Detect which cell encompasses the target text, then output its [X, Y] center coordinate. 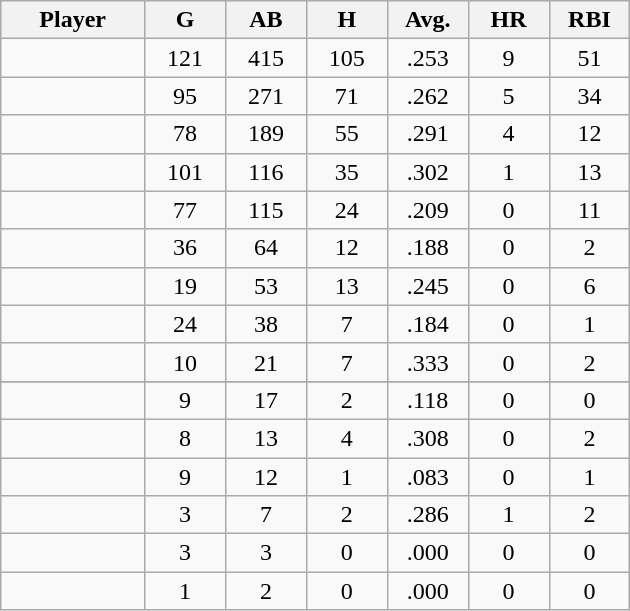
.209 [428, 210]
77 [186, 210]
64 [266, 248]
105 [346, 58]
34 [590, 96]
.302 [428, 172]
.253 [428, 58]
51 [590, 58]
H [346, 20]
Player [73, 20]
116 [266, 172]
17 [266, 400]
.262 [428, 96]
Avg. [428, 20]
.308 [428, 438]
19 [186, 286]
RBI [590, 20]
189 [266, 134]
95 [186, 96]
415 [266, 58]
AB [266, 20]
8 [186, 438]
35 [346, 172]
38 [266, 324]
HR [508, 20]
.188 [428, 248]
36 [186, 248]
G [186, 20]
.291 [428, 134]
271 [266, 96]
53 [266, 286]
115 [266, 210]
.286 [428, 515]
55 [346, 134]
78 [186, 134]
6 [590, 286]
.083 [428, 477]
21 [266, 362]
.184 [428, 324]
71 [346, 96]
5 [508, 96]
10 [186, 362]
11 [590, 210]
121 [186, 58]
.245 [428, 286]
101 [186, 172]
.333 [428, 362]
.118 [428, 400]
